Search for the cell housing the specified text and yield its [x, y] center coordinate. 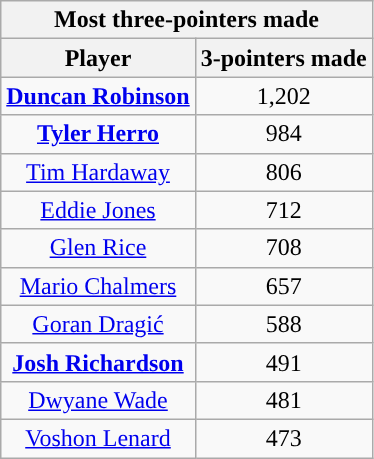
Duncan Robinson [98, 96]
708 [284, 248]
Glen Rice [98, 248]
712 [284, 210]
Eddie Jones [98, 210]
Tim Hardaway [98, 172]
806 [284, 172]
3-pointers made [284, 58]
Most three-pointers made [187, 20]
Mario Chalmers [98, 286]
Goran Dragić [98, 324]
657 [284, 286]
984 [284, 134]
Player [98, 58]
588 [284, 324]
473 [284, 438]
Dwyane Wade [98, 400]
Tyler Herro [98, 134]
1,202 [284, 96]
481 [284, 400]
491 [284, 362]
Voshon Lenard [98, 438]
Josh Richardson [98, 362]
